Detect which cell encompasses the target text, then output its (X, Y) center coordinate. 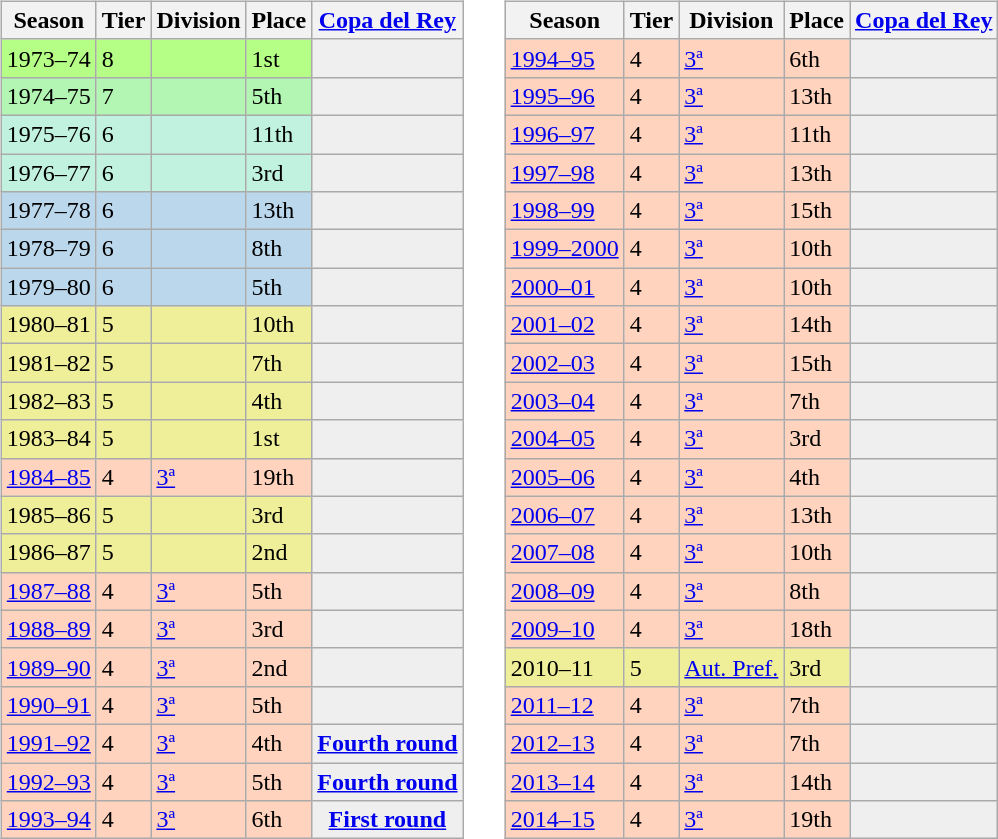
2013–14 (564, 781)
2012–13 (564, 743)
1994–95 (564, 58)
2000–01 (564, 287)
1984–85 (48, 477)
1996–97 (564, 134)
8 (124, 58)
1997–98 (564, 173)
2006–07 (564, 515)
1998–99 (564, 211)
1995–96 (564, 96)
1986–87 (48, 553)
1978–79 (48, 249)
18th (817, 629)
Aut. Pref. (732, 667)
1990–91 (48, 705)
2008–09 (564, 591)
2009–10 (564, 629)
2005–06 (564, 477)
2011–12 (564, 705)
2010–11 (564, 667)
1987–88 (48, 591)
1993–94 (48, 820)
1983–84 (48, 439)
1989–90 (48, 667)
2004–05 (564, 439)
1992–93 (48, 781)
1985–86 (48, 515)
1982–83 (48, 401)
1991–92 (48, 743)
1973–74 (48, 58)
1979–80 (48, 287)
1975–76 (48, 134)
First round (388, 820)
1977–78 (48, 211)
2001–02 (564, 325)
7 (124, 96)
1974–75 (48, 96)
1976–77 (48, 173)
1988–89 (48, 629)
2003–04 (564, 401)
2014–15 (564, 820)
1980–81 (48, 325)
1999–2000 (564, 249)
2002–03 (564, 363)
2007–08 (564, 553)
1981–82 (48, 363)
